Locate the cell with the specified text and output its (X, Y) center coordinate. 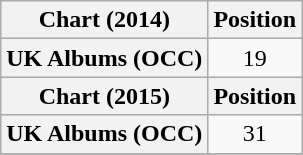
19 (255, 58)
Chart (2015) (104, 96)
Chart (2014) (104, 20)
31 (255, 134)
